Identify which cell holds the provided text, then report its [X, Y] central coordinate. 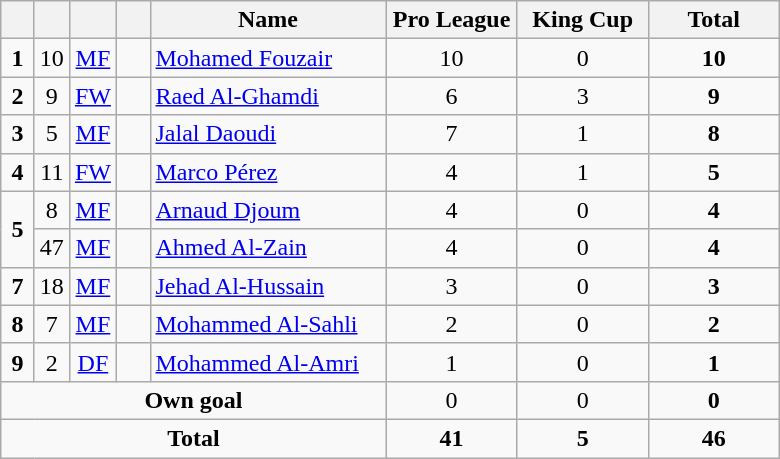
11 [52, 172]
Marco Pérez [268, 172]
Name [268, 20]
Jalal Daoudi [268, 134]
46 [714, 438]
DF [92, 362]
6 [452, 96]
Ahmed Al-Zain [268, 248]
Mohammed Al-Sahli [268, 324]
41 [452, 438]
Raed Al-Ghamdi [268, 96]
Mohamed Fouzair [268, 58]
King Cup [582, 20]
18 [52, 286]
Own goal [194, 400]
Mohammed Al-Amri [268, 362]
Jehad Al-Hussain [268, 286]
47 [52, 248]
Arnaud Djoum [268, 210]
Pro League [452, 20]
